Identify which cell holds the provided text, then report its [X, Y] central coordinate. 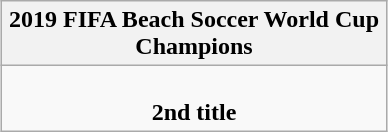
2nd title [194, 98]
2019 FIFA Beach Soccer World CupChampions [194, 34]
